Return (X, Y) of the center of cell containing provided text 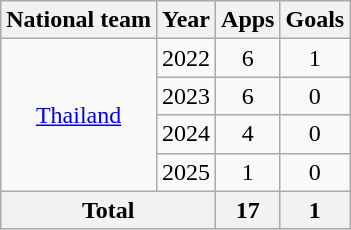
Total (108, 210)
4 (248, 134)
Year (186, 20)
2023 (186, 96)
Goals (315, 20)
Apps (248, 20)
2024 (186, 134)
National team (79, 20)
2025 (186, 172)
17 (248, 210)
2022 (186, 58)
Thailand (79, 115)
